Search for the cell housing the specified text and yield its [x, y] center coordinate. 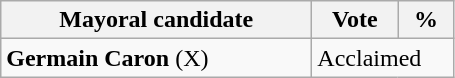
Acclaimed [383, 58]
Vote [355, 20]
% [426, 20]
Mayoral candidate [156, 20]
Germain Caron (X) [156, 58]
